Output the (X, Y) coordinate of the center of the cell containing the given text.  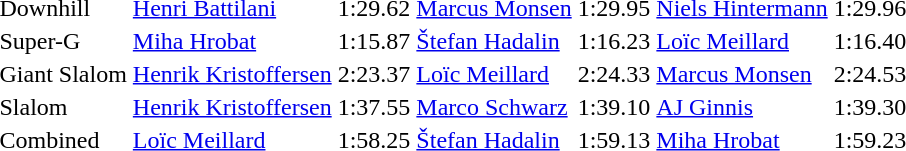
2:23.37 (374, 74)
1:16.23 (614, 41)
Miha Hrobat (232, 41)
Štefan Hadalin (494, 41)
1:39.10 (614, 107)
2:24.33 (614, 74)
Marco Schwarz (494, 107)
AJ Ginnis (742, 107)
1:15.87 (374, 41)
1:37.55 (374, 107)
Marcus Monsen (742, 74)
